Locate the cell with the specified text and output its (x, y) center coordinate. 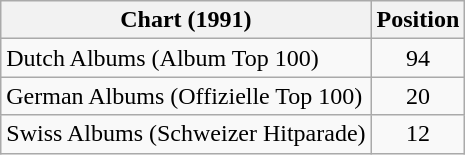
94 (418, 58)
German Albums (Offizielle Top 100) (186, 96)
Dutch Albums (Album Top 100) (186, 58)
20 (418, 96)
Position (418, 20)
Swiss Albums (Schweizer Hitparade) (186, 134)
12 (418, 134)
Chart (1991) (186, 20)
